Detect which cell encompasses the target text, then output its (x, y) center coordinate. 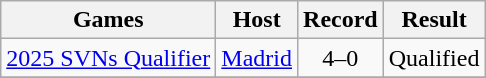
Games (108, 20)
4–0 (341, 58)
Qualified (434, 58)
Record (341, 20)
Madrid (257, 58)
Host (257, 20)
2025 SVNs Qualifier (108, 58)
Result (434, 20)
